Output the (x, y) coordinate of the center of the cell containing the given text.  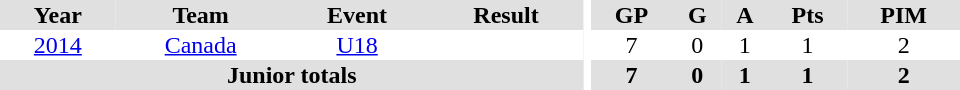
Event (358, 15)
Result (506, 15)
PIM (904, 15)
Pts (808, 15)
Canada (201, 45)
Team (201, 15)
Year (58, 15)
Junior totals (292, 75)
2014 (58, 45)
GP (631, 15)
G (698, 15)
U18 (358, 45)
A (745, 15)
